Detect which cell encompasses the target text, then output its [x, y] center coordinate. 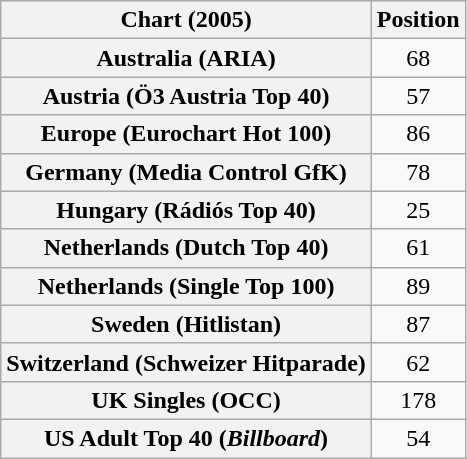
Netherlands (Single Top 100) [186, 286]
Austria (Ö3 Austria Top 40) [186, 96]
86 [418, 134]
Netherlands (Dutch Top 40) [186, 248]
62 [418, 362]
68 [418, 58]
Chart (2005) [186, 20]
25 [418, 210]
Germany (Media Control GfK) [186, 172]
US Adult Top 40 (Billboard) [186, 438]
UK Singles (OCC) [186, 400]
61 [418, 248]
Switzerland (Schweizer Hitparade) [186, 362]
Sweden (Hitlistan) [186, 324]
Position [418, 20]
78 [418, 172]
89 [418, 286]
54 [418, 438]
Australia (ARIA) [186, 58]
57 [418, 96]
Hungary (Rádiós Top 40) [186, 210]
87 [418, 324]
Europe (Eurochart Hot 100) [186, 134]
178 [418, 400]
